Determine the (X, Y) coordinate at the center of the cell enclosing the given text.  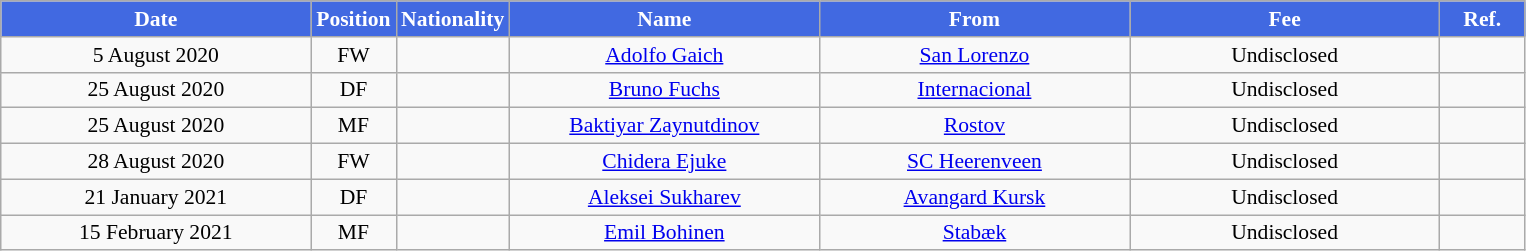
Position (354, 19)
Ref. (1482, 19)
Emil Bohinen (664, 233)
28 August 2020 (156, 162)
Internacional (974, 90)
From (974, 19)
Bruno Fuchs (664, 90)
21 January 2021 (156, 197)
Name (664, 19)
SC Heerenveen (974, 162)
Rostov (974, 126)
Avangard Kursk (974, 197)
Baktiyar Zaynutdinov (664, 126)
5 August 2020 (156, 55)
Stabæk (974, 233)
Fee (1285, 19)
Aleksei Sukharev (664, 197)
15 February 2021 (156, 233)
Chidera Ejuke (664, 162)
San Lorenzo (974, 55)
Date (156, 19)
Adolfo Gaich (664, 55)
Nationality (452, 19)
